Provide the (X, Y) coordinate of the cell's center where the given text is located.  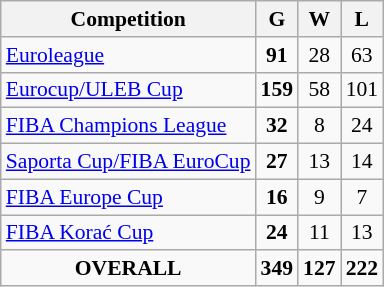
L (362, 19)
7 (362, 197)
W (320, 19)
14 (362, 162)
FIBA Champions League (128, 126)
Saporta Cup/FIBA EuroCup (128, 162)
91 (278, 55)
Euroleague (128, 55)
349 (278, 269)
127 (320, 269)
FIBA Europe Cup (128, 197)
11 (320, 233)
FIBA Korać Cup (128, 233)
63 (362, 55)
32 (278, 126)
159 (278, 90)
16 (278, 197)
28 (320, 55)
222 (362, 269)
G (278, 19)
8 (320, 126)
Competition (128, 19)
58 (320, 90)
Eurocup/ULEB Cup (128, 90)
101 (362, 90)
9 (320, 197)
OVERALL (128, 269)
27 (278, 162)
